Provide the (X, Y) coordinate of the cell's center where the given text is located.  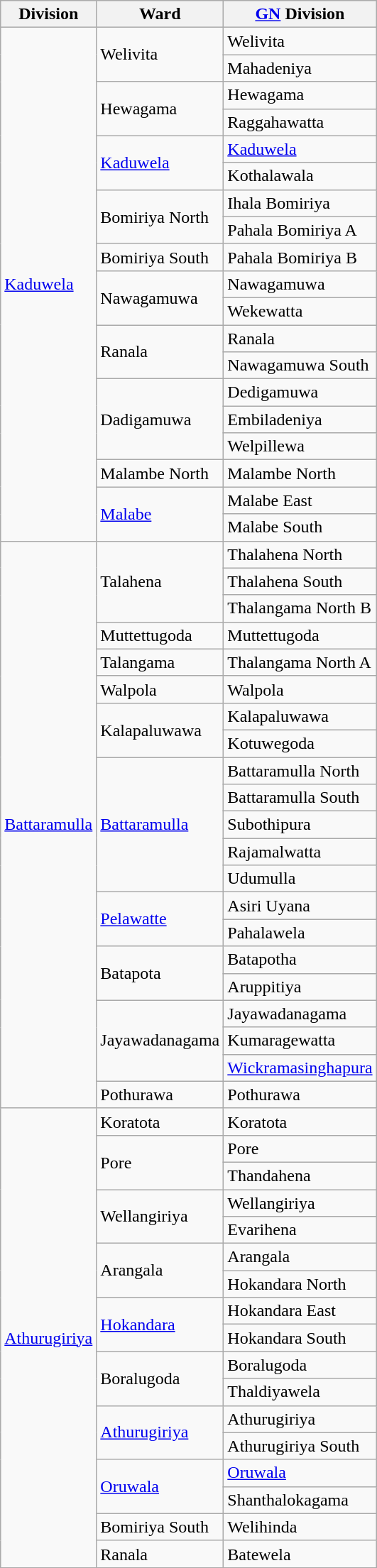
Thalahena North (300, 554)
Batapota (160, 973)
Hokandara (160, 1325)
Thandahena (300, 1175)
Pahala Bomiriya B (300, 257)
Hokandara South (300, 1338)
Ihala Bomiriya (300, 203)
Welpillewa (300, 446)
Evarihena (300, 1230)
Hokandara East (300, 1311)
Talangama (160, 662)
Dedigamuwa (300, 393)
Batapotha (300, 960)
Thalangama North A (300, 662)
Battaramulla South (300, 798)
Wekewatta (300, 311)
Shanthalokagama (300, 1500)
Welihinda (300, 1527)
Thalahena South (300, 581)
Mahadeniya (300, 68)
Aruppitiya (300, 987)
Malabe (160, 514)
Kothalawala (300, 176)
Raggahawatta (300, 122)
Batewela (300, 1554)
Battaramulla North (300, 770)
Asiri Uyana (300, 906)
Pelawatte (160, 919)
Kumaragewatta (300, 1041)
Nawagamuwa South (300, 366)
Pahalawela (300, 933)
Athurugiriya South (300, 1446)
GN Division (300, 14)
Dadigamuwa (160, 420)
Malabe East (300, 500)
Division (48, 14)
Ward (160, 14)
Pahala Bomiriya A (300, 230)
Kotuwegoda (300, 743)
Hokandara North (300, 1284)
Thaldiyawela (300, 1392)
Udumulla (300, 879)
Bomiriya North (160, 216)
Embiladeniya (300, 420)
Subothipura (300, 825)
Rajamalwatta (300, 852)
Malabe South (300, 527)
Wickramasinghapura (300, 1068)
Thalangama North B (300, 608)
Talahena (160, 581)
